Capture the cell that displays the provided text and extract its (x, y) central coordinate. 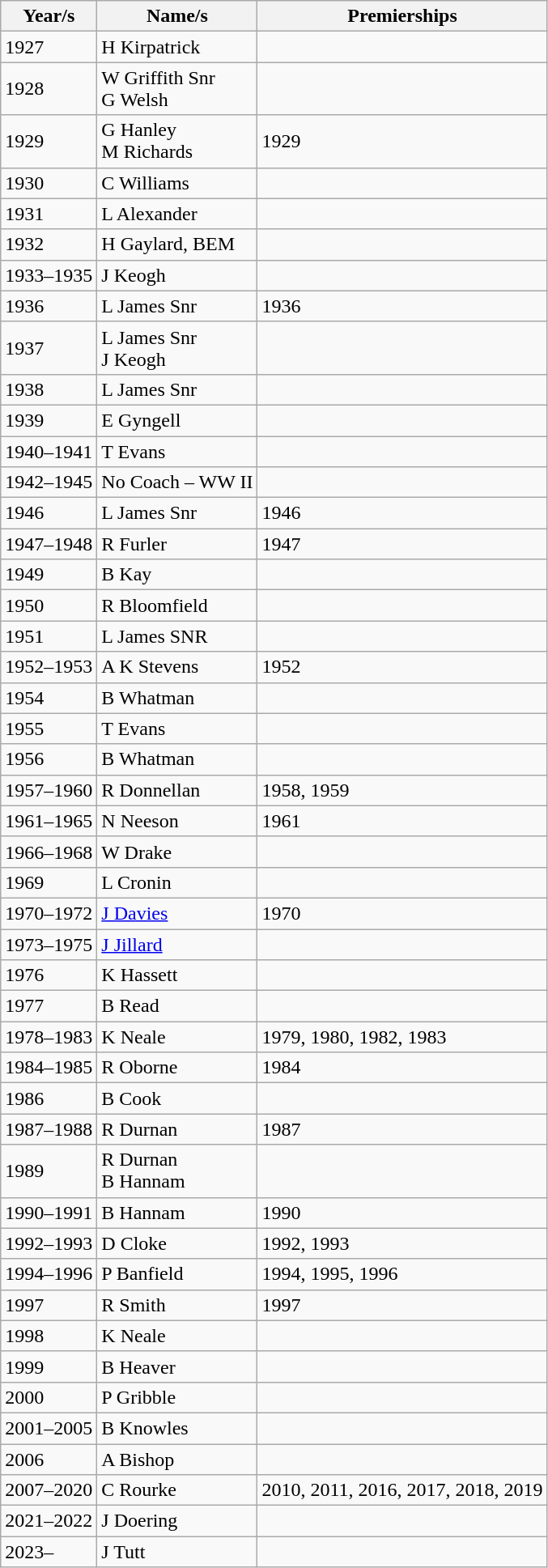
1992, 1993 (402, 1243)
1977 (49, 1006)
J Davies (177, 913)
1930 (49, 183)
J Keogh (177, 275)
1938 (49, 389)
R DurnanB Hannam (177, 1171)
1954 (49, 698)
J Doering (177, 1521)
2023– (49, 1552)
A K Stevens (177, 667)
2010, 2011, 2016, 2017, 2018, 2019 (402, 1490)
Year/s (49, 16)
1947–1948 (49, 544)
1942–1945 (49, 482)
L James SNR (177, 636)
1984 (402, 1068)
1992–1993 (49, 1243)
R Donnellan (177, 790)
C Rourke (177, 1490)
No Coach – WW II (177, 482)
1990 (402, 1213)
1928 (49, 89)
1947 (402, 544)
1951 (49, 636)
1949 (49, 575)
K Hassett (177, 975)
1933–1935 (49, 275)
R Durnan (177, 1129)
2000 (49, 1397)
A Bishop (177, 1460)
R Smith (177, 1305)
1931 (49, 214)
1979, 1980, 1982, 1983 (402, 1037)
1932 (49, 244)
2006 (49, 1460)
1986 (49, 1098)
B Read (177, 1006)
1984–1985 (49, 1068)
1999 (49, 1366)
R Oborne (177, 1068)
1950 (49, 606)
2001–2005 (49, 1428)
1937 (49, 348)
1952 (402, 667)
R Furler (177, 544)
H Gaylard, BEM (177, 244)
1989 (49, 1171)
1956 (49, 759)
1978–1983 (49, 1037)
B Kay (177, 575)
Name/s (177, 16)
1966–1968 (49, 852)
1998 (49, 1336)
1958, 1959 (402, 790)
1970 (402, 913)
1939 (49, 420)
1976 (49, 975)
J Tutt (177, 1552)
1994–1996 (49, 1274)
W Griffith SnrG Welsh (177, 89)
W Drake (177, 852)
H Kirpatrick (177, 47)
R Bloomfield (177, 606)
L James SnrJ Keogh (177, 348)
1969 (49, 882)
B Knowles (177, 1428)
E Gyngell (177, 420)
1987–1988 (49, 1129)
L Cronin (177, 882)
1994, 1995, 1996 (402, 1274)
1970–1972 (49, 913)
D Cloke (177, 1243)
1955 (49, 729)
1961–1965 (49, 821)
P Banfield (177, 1274)
Premierships (402, 16)
1927 (49, 47)
L Alexander (177, 214)
2021–2022 (49, 1521)
1987 (402, 1129)
B Hannam (177, 1213)
J Jillard (177, 945)
1957–1960 (49, 790)
B Heaver (177, 1366)
C Williams (177, 183)
P Gribble (177, 1397)
1961 (402, 821)
B Cook (177, 1098)
G HanleyM Richards (177, 141)
1952–1953 (49, 667)
1990–1991 (49, 1213)
2007–2020 (49, 1490)
N Neeson (177, 821)
1973–1975 (49, 945)
1940–1941 (49, 451)
